Locate the cell with the specified text and output its [x, y] center coordinate. 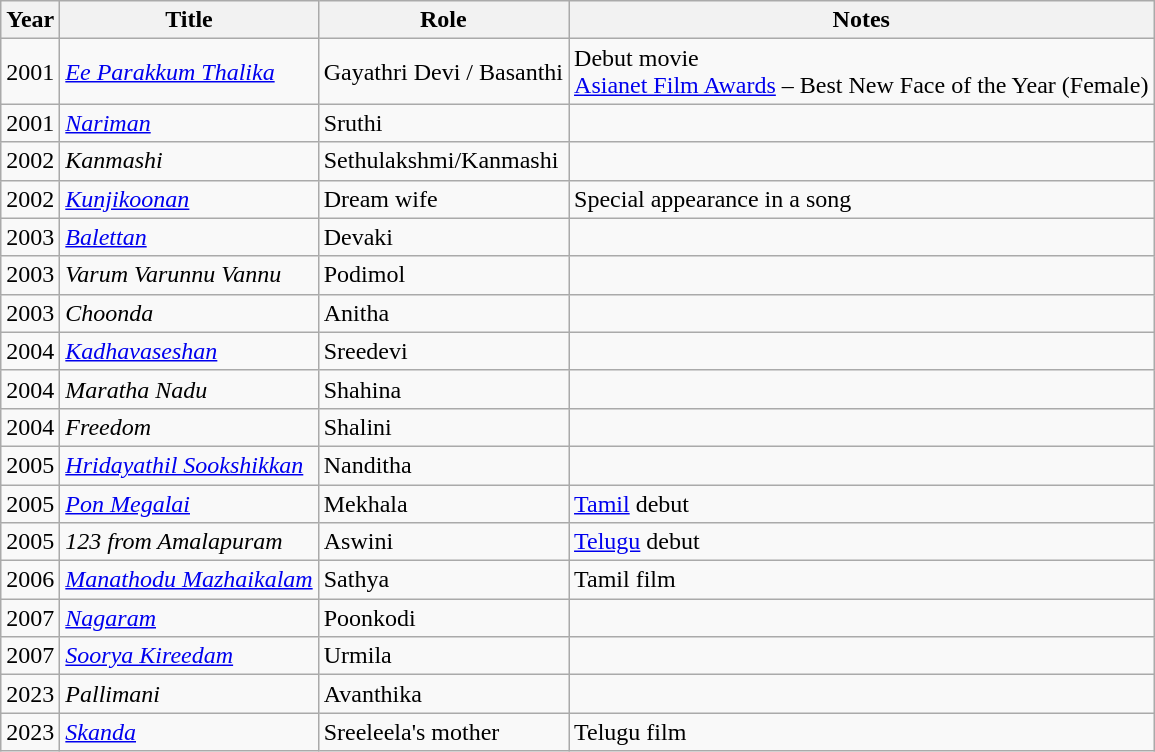
Notes [862, 20]
Title [189, 20]
Sruthi [443, 123]
Shalini [443, 427]
Avanthika [443, 694]
Kanmashi [189, 161]
Pallimani [189, 694]
Skanda [189, 732]
Podimol [443, 275]
Anitha [443, 313]
Role [443, 20]
Urmila [443, 656]
Tamil film [862, 580]
Sathya [443, 580]
Special appearance in a song [862, 199]
Gayathri Devi / Basanthi [443, 72]
123 from Amalapuram [189, 542]
Kadhavaseshan [189, 351]
Tamil debut [862, 503]
Dream wife [443, 199]
Telugu debut [862, 542]
Kunjikoonan [189, 199]
Varum Varunnu Vannu [189, 275]
Nariman [189, 123]
Freedom [189, 427]
Sreeleela's mother [443, 732]
2006 [30, 580]
Mekhala [443, 503]
Choonda [189, 313]
Poonkodi [443, 618]
Nanditha [443, 465]
Balettan [189, 237]
Telugu film [862, 732]
Sethulakshmi/Kanmashi [443, 161]
Aswini [443, 542]
Soorya Kireedam [189, 656]
Year [30, 20]
Shahina [443, 389]
Nagaram [189, 618]
Sreedevi [443, 351]
Pon Megalai [189, 503]
Devaki [443, 237]
Hridayathil Sookshikkan [189, 465]
Manathodu Mazhaikalam [189, 580]
Ee Parakkum Thalika [189, 72]
Maratha Nadu [189, 389]
Debut movieAsianet Film Awards – Best New Face of the Year (Female) [862, 72]
